Locate the cell with the specified text and output its (X, Y) center coordinate. 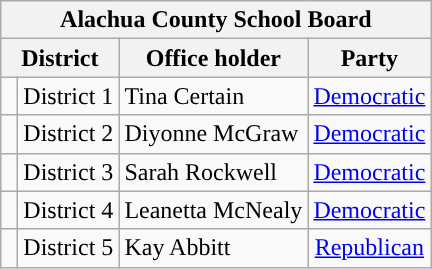
Diyonne McGraw (214, 134)
Alachua County School Board (216, 20)
Party (370, 58)
Republican (370, 248)
Kay Abbitt (214, 248)
District 3 (68, 172)
District 2 (68, 134)
Tina Certain (214, 96)
District (60, 58)
Leanetta McNealy (214, 210)
District 4 (68, 210)
Office holder (214, 58)
Sarah Rockwell (214, 172)
District 1 (68, 96)
District 5 (68, 248)
